Return the [X, Y] coordinate for the center point of the cell that contains the specified text.  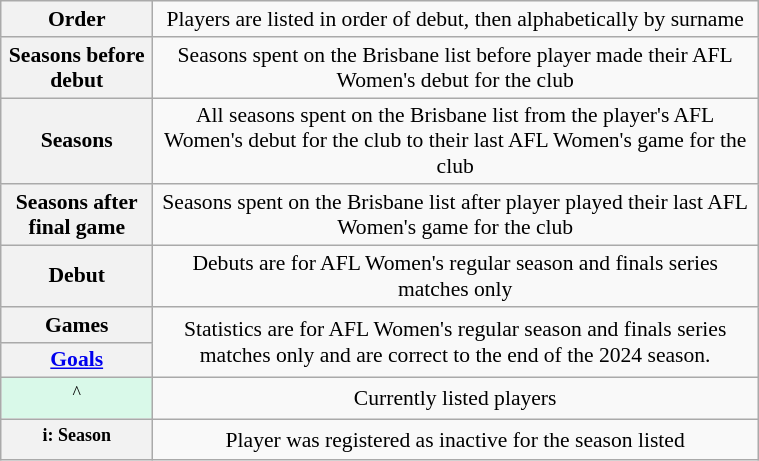
i: Season [77, 440]
Seasons [77, 142]
Games [77, 325]
Debut [77, 276]
Seasons before debut [77, 68]
Player was registered as inactive for the season listed [456, 440]
All seasons spent on the Brisbane list from the player's AFL Women's debut for the club to their last AFL Women's game for the club [456, 142]
Seasons spent on the Brisbane list after player played their last AFL Women's game for the club [456, 216]
Currently listed players [456, 398]
^ [77, 398]
Goals [77, 360]
Debuts are for AFL Women's regular season and finals series matches only [456, 276]
Statistics are for AFL Women's regular season and finals series matches only and are correct to the end of the 2024 season. [456, 342]
Order [77, 19]
Players are listed in order of debut, then alphabetically by surname [456, 19]
Seasons after final game [77, 216]
Seasons spent on the Brisbane list before player made their AFL Women's debut for the club [456, 68]
